Return the [X, Y] coordinate for the center point of the cell that contains the specified text.  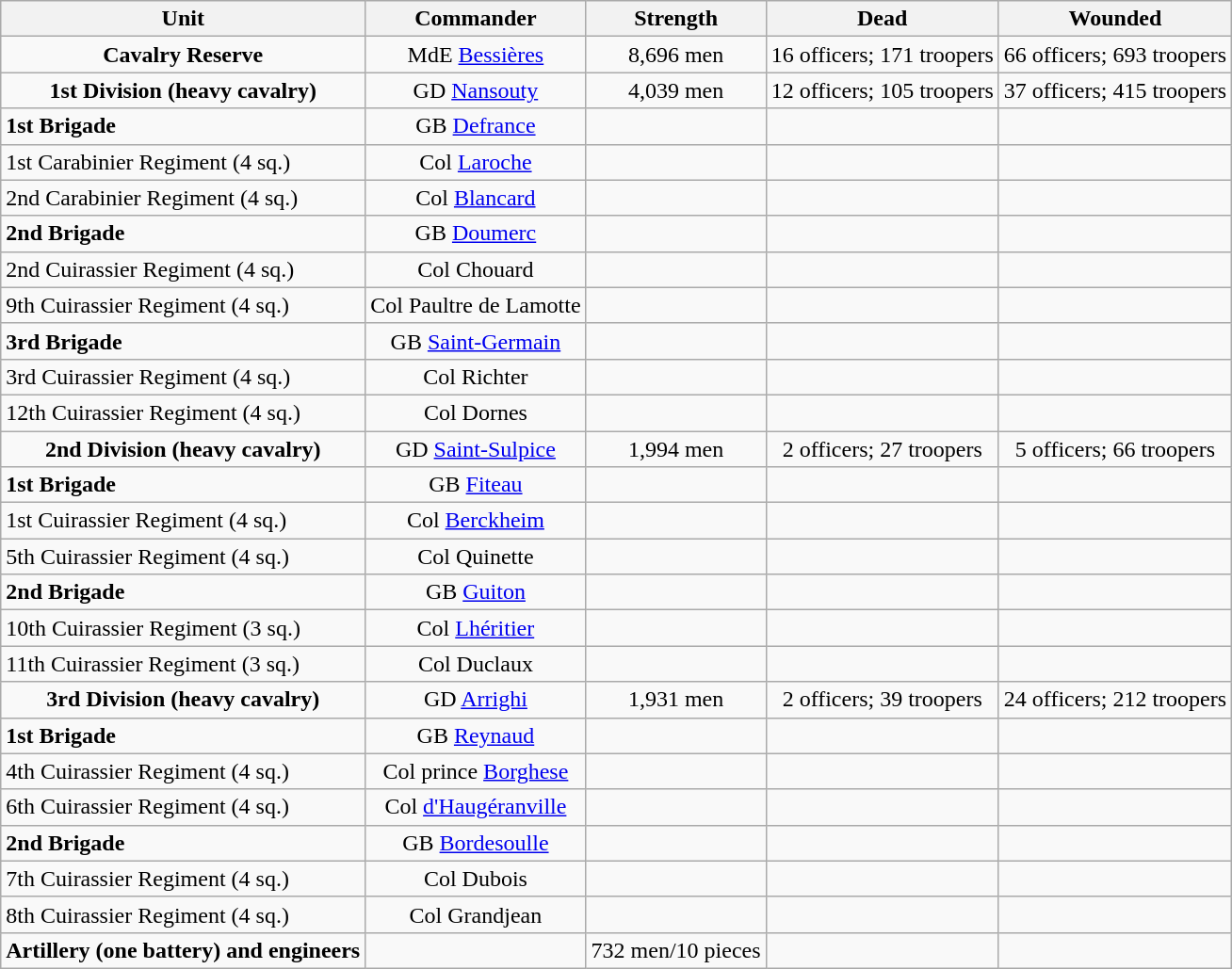
1,994 men [676, 449]
Col Duclaux [476, 664]
GB Saint-Germain [476, 341]
12 officers; 105 troopers [882, 90]
8,696 men [676, 55]
12th Cuirassier Regiment (4 sq.) [183, 412]
Col Dornes [476, 412]
Col d'Haugéranville [476, 807]
2 officers; 27 troopers [882, 449]
GB Fiteau [476, 485]
9th Cuirassier Regiment (4 sq.) [183, 305]
1st Carabinier Regiment (4 sq.) [183, 162]
11th Cuirassier Regiment (3 sq.) [183, 664]
4th Cuirassier Regiment (4 sq.) [183, 771]
Col Grandjean [476, 914]
Col Quinette [476, 557]
Artillery (one battery) and engineers [183, 950]
8th Cuirassier Regiment (4 sq.) [183, 914]
Col Laroche [476, 162]
2 officers; 39 troopers [882, 700]
GB Doumerc [476, 234]
Unit [183, 19]
2nd Carabinier Regiment (4 sq.) [183, 198]
2nd Division (heavy cavalry) [183, 449]
7th Cuirassier Regiment (4 sq.) [183, 879]
GB Reynaud [476, 735]
GD Nansouty [476, 90]
4,039 men [676, 90]
3rd Cuirassier Regiment (4 sq.) [183, 377]
Col Richter [476, 377]
16 officers; 171 troopers [882, 55]
Col Lhéritier [476, 628]
Strength [676, 19]
3rd Brigade [183, 341]
GD Arrighi [476, 700]
1st Cuirassier Regiment (4 sq.) [183, 521]
37 officers; 415 troopers [1115, 90]
Commander [476, 19]
66 officers; 693 troopers [1115, 55]
2nd Cuirassier Regiment (4 sq.) [183, 269]
6th Cuirassier Regiment (4 sq.) [183, 807]
1,931 men [676, 700]
GB Defrance [476, 126]
1st Division (heavy cavalry) [183, 90]
10th Cuirassier Regiment (3 sq.) [183, 628]
5 officers; 66 troopers [1115, 449]
Cavalry Reserve [183, 55]
Col prince Borghese [476, 771]
3rd Division (heavy cavalry) [183, 700]
732 men/10 pieces [676, 950]
GD Saint-Sulpice [476, 449]
Col Blancard [476, 198]
GB Guiton [476, 592]
MdE Bessières [476, 55]
Wounded [1115, 19]
Col Dubois [476, 879]
24 officers; 212 troopers [1115, 700]
Col Berckheim [476, 521]
Dead [882, 19]
Col Chouard [476, 269]
GB Bordesoulle [476, 843]
5th Cuirassier Regiment (4 sq.) [183, 557]
Col Paultre de Lamotte [476, 305]
